Provide the [X, Y] coordinate of the cell's center where the given text is located.  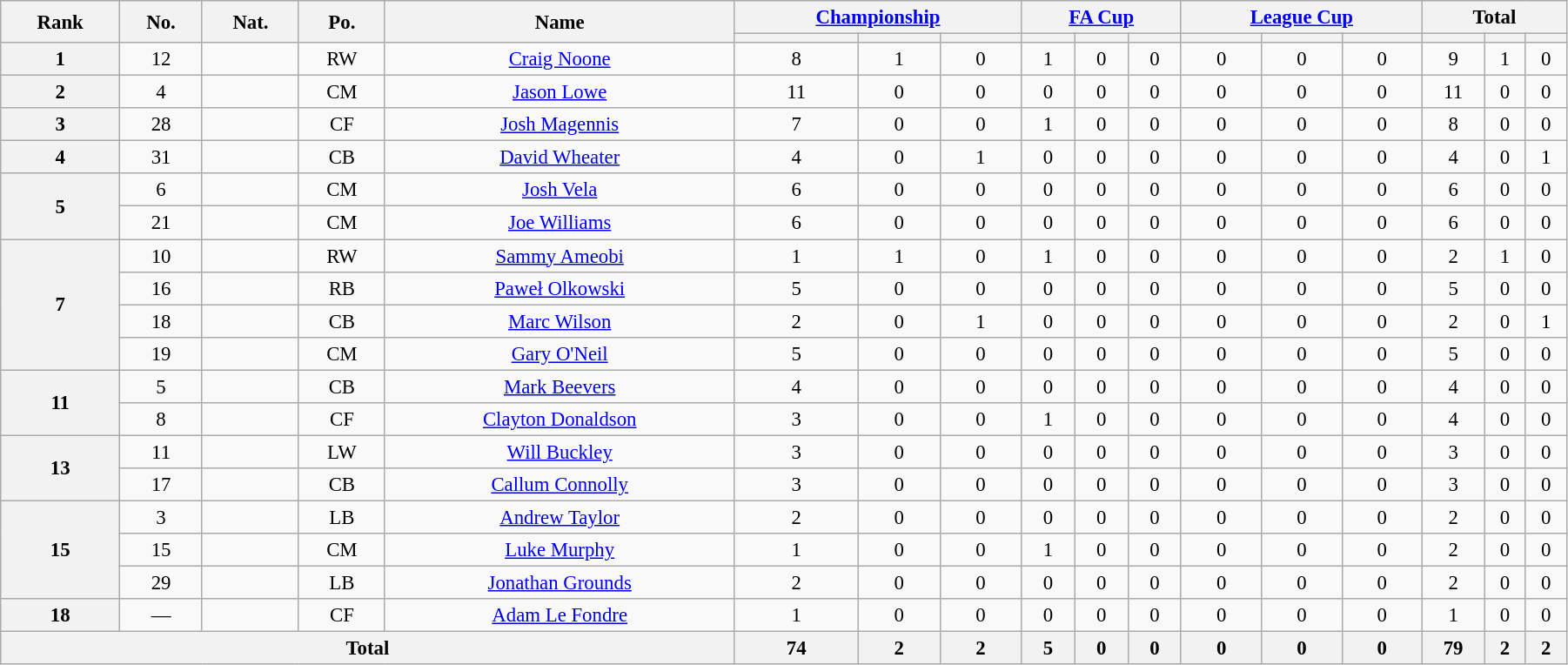
Joe Williams [560, 223]
LW [341, 452]
RB [341, 288]
74 [796, 648]
Jonathan Grounds [560, 583]
19 [162, 353]
Gary O'Neil [560, 353]
Jason Lowe [560, 92]
FA Cup [1102, 17]
79 [1453, 648]
Po. [341, 22]
Mark Beevers [560, 386]
Will Buckley [560, 452]
31 [162, 158]
12 [162, 59]
29 [162, 583]
Luke Murphy [560, 550]
Rank [61, 22]
21 [162, 223]
Andrew Taylor [560, 517]
Josh Vela [560, 191]
Nat. [251, 22]
David Wheater [560, 158]
Marc Wilson [560, 321]
Adam Le Fondre [560, 615]
Clayton Donaldson [560, 420]
16 [162, 288]
— [162, 615]
Josh Magennis [560, 124]
10 [162, 256]
Sammy Ameobi [560, 256]
Name [560, 22]
9 [1453, 59]
Callum Connolly [560, 485]
Craig Noone [560, 59]
No. [162, 22]
17 [162, 485]
13 [61, 468]
Paweł Olkowski [560, 288]
28 [162, 124]
Championship [878, 17]
League Cup [1302, 17]
